Scan for the cell matching the given text and deliver its (x, y) coordinate at center. 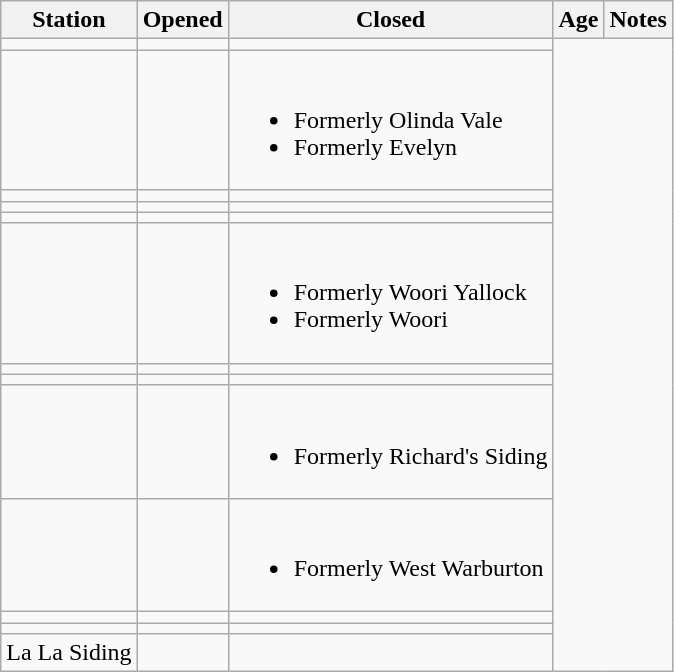
Closed (390, 20)
Opened (182, 20)
Formerly Olinda ValeFormerly Evelyn (390, 120)
Formerly Richard's Siding (390, 442)
Notes (638, 20)
La La Siding (69, 653)
Station (69, 20)
Age (578, 20)
Formerly Woori YallockFormerly Woori (390, 293)
Formerly West Warburton (390, 554)
